From the cell containing the given text, extract its center point as [x, y] coordinate. 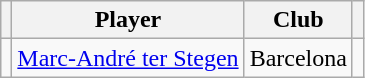
Club [298, 20]
Player [128, 20]
Marc-André ter Stegen [128, 58]
Barcelona [298, 58]
